Search for the cell housing the specified text and yield its (x, y) center coordinate. 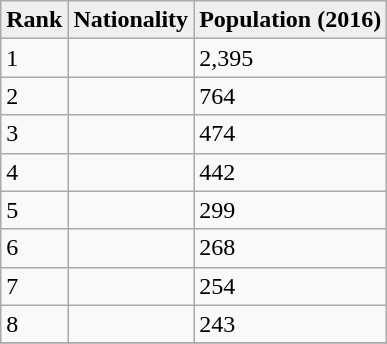
2,395 (290, 58)
Nationality (131, 20)
254 (290, 286)
8 (34, 324)
442 (290, 172)
Rank (34, 20)
6 (34, 248)
7 (34, 286)
2 (34, 96)
4 (34, 172)
299 (290, 210)
3 (34, 134)
268 (290, 248)
764 (290, 96)
1 (34, 58)
5 (34, 210)
474 (290, 134)
Population (2016) (290, 20)
243 (290, 324)
